Search for the cell housing the specified text and yield its (x, y) center coordinate. 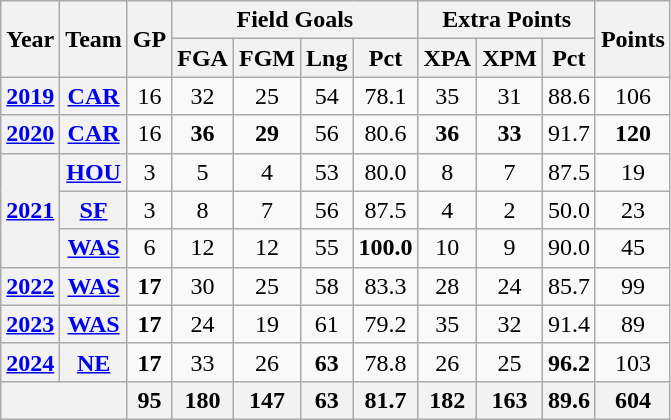
99 (632, 286)
604 (632, 400)
95 (149, 400)
180 (203, 400)
45 (632, 248)
2019 (30, 96)
NE (94, 362)
58 (327, 286)
6 (149, 248)
HOU (94, 172)
XPM (510, 58)
80.0 (386, 172)
83.3 (386, 286)
90.0 (568, 248)
53 (327, 172)
81.7 (386, 400)
2 (510, 210)
88.6 (568, 96)
2021 (30, 210)
GP (149, 39)
2023 (30, 324)
163 (510, 400)
Extra Points (506, 20)
5 (203, 172)
31 (510, 96)
Field Goals (295, 20)
106 (632, 96)
89 (632, 324)
103 (632, 362)
78.1 (386, 96)
Lng (327, 58)
50.0 (568, 210)
9 (510, 248)
10 (448, 248)
100.0 (386, 248)
89.6 (568, 400)
96.2 (568, 362)
XPA (448, 58)
2020 (30, 134)
2022 (30, 286)
80.6 (386, 134)
FGM (266, 58)
78.8 (386, 362)
29 (266, 134)
79.2 (386, 324)
55 (327, 248)
182 (448, 400)
30 (203, 286)
85.7 (568, 286)
147 (266, 400)
Year (30, 39)
61 (327, 324)
SF (94, 210)
Team (94, 39)
91.4 (568, 324)
28 (448, 286)
120 (632, 134)
FGA (203, 58)
2024 (30, 362)
54 (327, 96)
91.7 (568, 134)
23 (632, 210)
Points (632, 39)
